Scan for the cell matching the given text and deliver its (X, Y) coordinate at center. 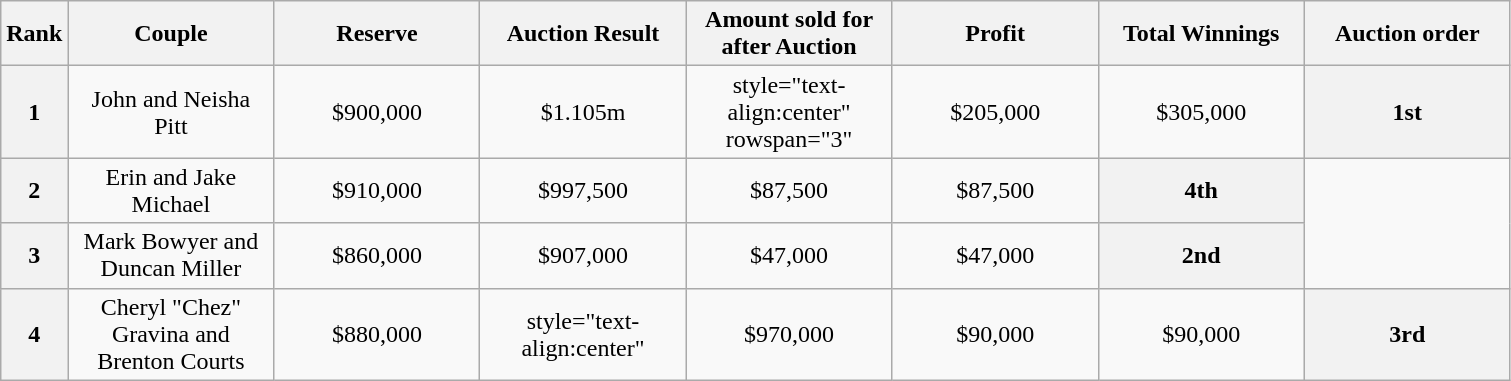
1st (1407, 112)
Couple (171, 34)
John and Neisha Pitt (171, 112)
Total Winnings (1201, 34)
Rank (34, 34)
$910,000 (377, 190)
Profit (995, 34)
Reserve (377, 34)
2nd (1201, 256)
$860,000 (377, 256)
$880,000 (377, 334)
2 (34, 190)
$970,000 (789, 334)
style="text-align:center" rowspan="3" (789, 112)
Amount sold for after Auction (789, 34)
$1.105m (583, 112)
$900,000 (377, 112)
Auction order (1407, 34)
$205,000 (995, 112)
$907,000 (583, 256)
Erin and Jake Michael (171, 190)
$997,500 (583, 190)
$305,000 (1201, 112)
4th (1201, 190)
Auction Result (583, 34)
Mark Bowyer and Duncan Miller (171, 256)
style="text-align:center" (583, 334)
3 (34, 256)
Cheryl "Chez" Gravina and Brenton Courts (171, 334)
1 (34, 112)
4 (34, 334)
3rd (1407, 334)
